Provide the [X, Y] coordinate of the cell's center where the given text is located.  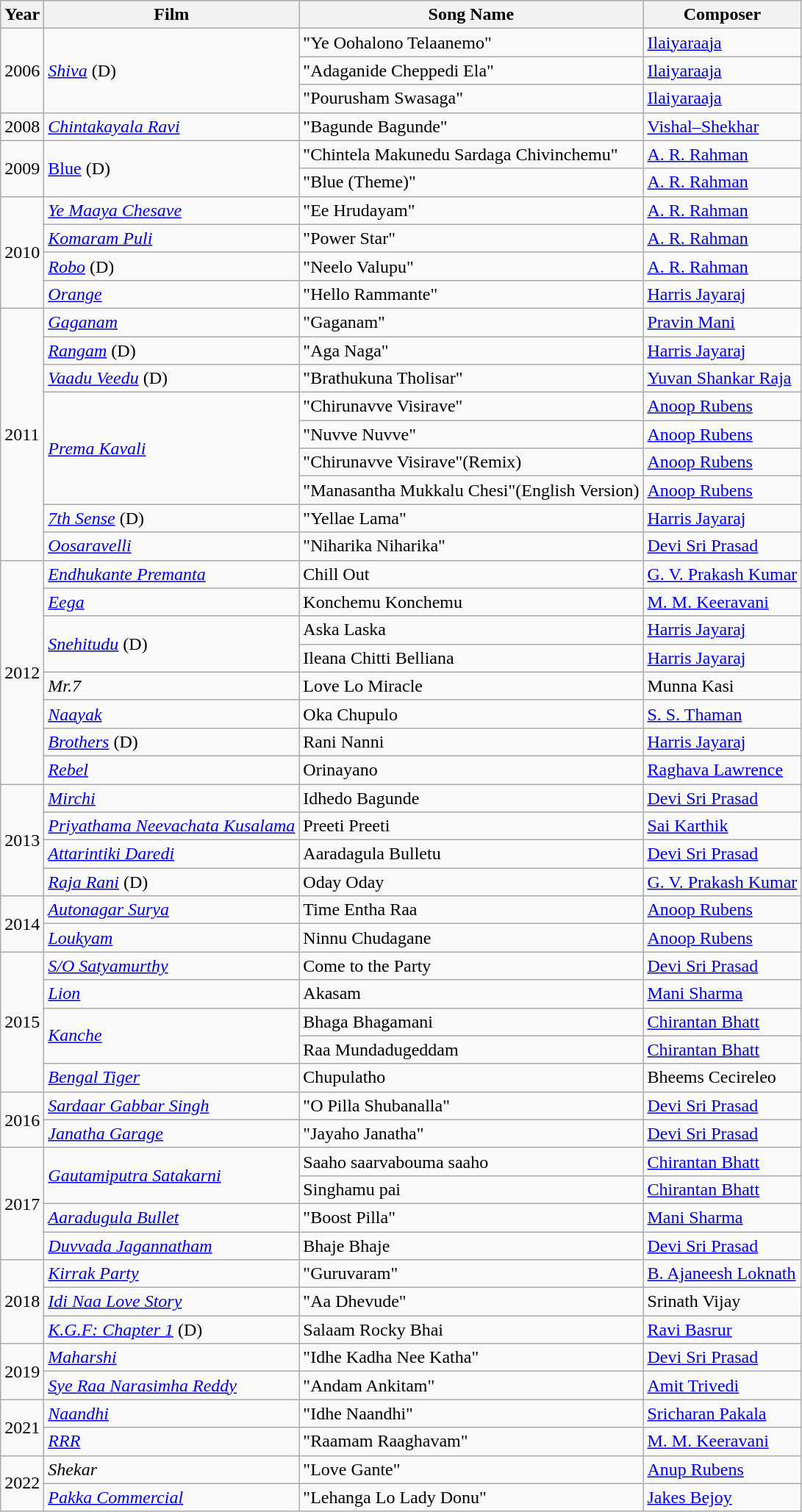
Shiva (D) [172, 71]
Year [22, 15]
Naayak [172, 714]
Ye Maaya Chesave [172, 210]
Kirrak Party [172, 1274]
Bheems Cecireleo [722, 1078]
Autonagar Surya [172, 910]
Singhamu pai [471, 1189]
"Blue (Theme)" [471, 182]
2010 [22, 252]
Naandhi [172, 1414]
Aaradugula Bullet [172, 1217]
Prema Kavali [172, 448]
"Ee Hrudayam" [471, 210]
Srinath Vijay [722, 1302]
Priyathama Neevachata Kusalama [172, 826]
Raghava Lawrence [722, 770]
Bhaga Bhagamani [471, 1022]
2016 [22, 1119]
"Ye Oohalono Telaanemo" [471, 43]
2013 [22, 839]
Attarintiki Daredi [172, 854]
"Bagunde Bagunde" [471, 126]
Sricharan Pakala [722, 1414]
2008 [22, 126]
Konchemu Konchemu [471, 602]
2011 [22, 434]
2009 [22, 168]
"Adaganide Cheppedi Ela" [471, 71]
2018 [22, 1302]
Rani Nanni [471, 742]
Bhaje Bhaje [471, 1246]
Orinayano [471, 770]
"Gaganam" [471, 322]
Gaganam [172, 322]
Robo (D) [172, 266]
Salaam Rocky Bhai [471, 1330]
"Idhe Naandhi" [471, 1414]
Pakka Commercial [172, 1497]
Shekar [172, 1469]
Song Name [471, 15]
Oka Chupulo [471, 714]
Komaram Puli [172, 238]
"Raamam Raaghavam" [471, 1441]
"Aga Naga" [471, 351]
Blue (D) [172, 168]
2022 [22, 1483]
"Chirunavve Visirave" [471, 406]
Ravi Basrur [722, 1330]
Saaho saarvabouma saaho [471, 1161]
"Yellae Lama" [471, 518]
Come to the Party [471, 966]
Duvvada Jagannatham [172, 1246]
"Pourusham Swasaga" [471, 98]
S. S. Thaman [722, 714]
Chill Out [471, 574]
"Power Star" [471, 238]
Sai Karthik [722, 826]
"Hello Rammante" [471, 294]
Eega [172, 602]
"Boost Pilla" [471, 1217]
"Chirunavve Visirave"(Remix) [471, 462]
Kanche [172, 1036]
"Niharika Niharika" [471, 546]
Brothers (D) [172, 742]
"Neelo Valupu" [471, 266]
K.G.F: Chapter 1 (D) [172, 1330]
Sardaar Gabbar Singh [172, 1106]
Akasam [471, 994]
Idhedo Bagunde [471, 798]
Loukyam [172, 938]
Endhukante Premanta [172, 574]
Aska Laska [471, 630]
2014 [22, 924]
Ileana Chitti Belliana [471, 658]
2019 [22, 1372]
"Nuvve Nuvve" [471, 434]
Time Entha Raa [471, 910]
Janatha Garage [172, 1133]
Vishal–Shekhar [722, 126]
"Love Gante" [471, 1469]
Maharshi [172, 1358]
2006 [22, 71]
"Manasantha Mukkalu Chesi"(English Version) [471, 490]
S/O Satyamurthy [172, 966]
Idi Naa Love Story [172, 1302]
Oosaravelli [172, 546]
B. Ajaneesh Loknath [722, 1274]
2021 [22, 1427]
7th Sense (D) [172, 518]
Rebel [172, 770]
"O Pilla Shubanalla" [471, 1106]
Mr.7 [172, 686]
Snehitudu (D) [172, 644]
"Brathukuna Tholisar" [471, 379]
"Aa Dhevude" [471, 1302]
Composer [722, 15]
Anup Rubens [722, 1469]
RRR [172, 1441]
Raa Mundadugeddam [471, 1050]
"Lehanga Lo Lady Donu" [471, 1497]
Film [172, 15]
2017 [22, 1203]
Jakes Bejoy [722, 1497]
Chintakayala Ravi [172, 126]
Mirchi [172, 798]
Ninnu Chudagane [471, 938]
"Idhe Kadha Nee Katha" [471, 1358]
Oday Oday [471, 882]
"Jayaho Janatha" [471, 1133]
Bengal Tiger [172, 1078]
Munna Kasi [722, 686]
Amit Trivedi [722, 1386]
Pravin Mani [722, 322]
"Chintela Makunedu Sardaga Chivinchemu" [471, 154]
2015 [22, 1022]
Love Lo Miracle [471, 686]
Yuvan Shankar Raja [722, 379]
Preeti Preeti [471, 826]
Aaradagula Bulletu [471, 854]
2012 [22, 672]
Orange [172, 294]
Gautamiputra Satakarni [172, 1175]
Rangam (D) [172, 351]
Raja Rani (D) [172, 882]
Lion [172, 994]
Sye Raa Narasimha Reddy [172, 1386]
"Andam Ankitam" [471, 1386]
"Guruvaram" [471, 1274]
Chupulatho [471, 1078]
Vaadu Veedu (D) [172, 379]
